Return the (x, y) coordinate for the center point of the cell that contains the specified text.  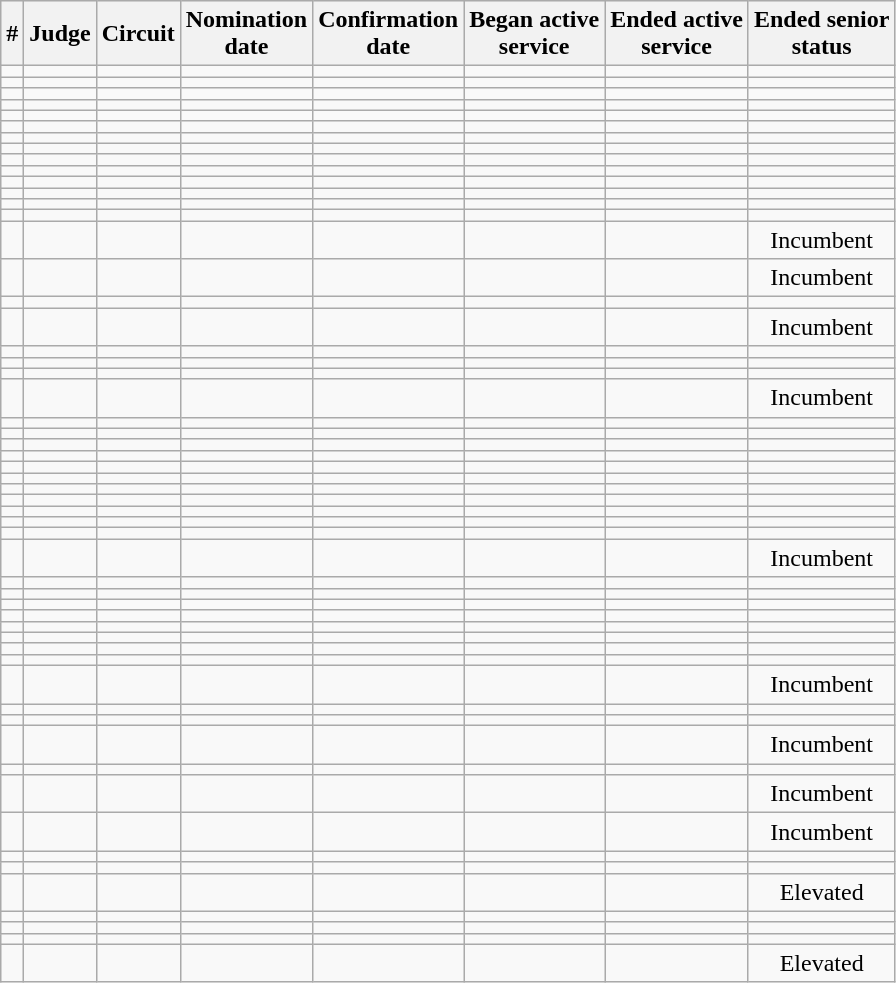
Confirmationdate (388, 34)
Ended seniorstatus (821, 34)
# (12, 34)
Ended activeservice (677, 34)
Nominationdate (246, 34)
Circuit (138, 34)
Began activeservice (534, 34)
Judge (60, 34)
